Pinpoint the cell where the given text exists, returning its [X, Y] midpoint coordinate. 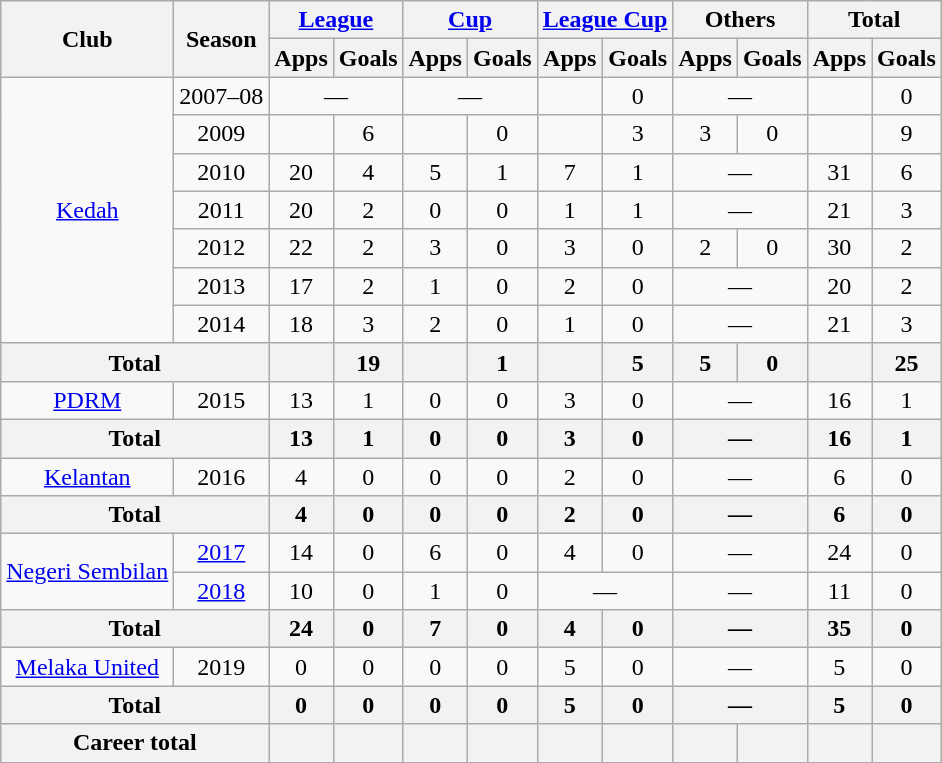
11 [839, 591]
2009 [222, 134]
Kelantan [88, 477]
2014 [222, 324]
2010 [222, 172]
9 [907, 134]
14 [301, 553]
Negeri Sembilan [88, 572]
Kedah [88, 210]
2011 [222, 210]
19 [368, 362]
Career total [135, 743]
2007–08 [222, 96]
2016 [222, 477]
2013 [222, 286]
18 [301, 324]
2012 [222, 248]
2019 [222, 667]
PDRM [88, 400]
17 [301, 286]
League Cup [605, 20]
2015 [222, 400]
Others [740, 20]
2018 [222, 591]
22 [301, 248]
31 [839, 172]
Cup [470, 20]
League [336, 20]
2017 [222, 553]
Club [88, 39]
Melaka United [88, 667]
35 [839, 629]
Season [222, 39]
25 [907, 362]
10 [301, 591]
30 [839, 248]
